Scan for the cell matching the given text and deliver its [x, y] coordinate at center. 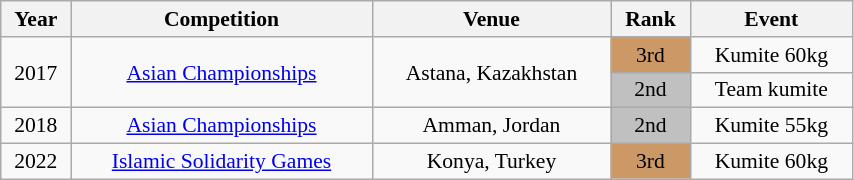
Rank [651, 19]
Kumite 55kg [771, 126]
Amman, Jordan [491, 126]
Event [771, 19]
Islamic Solidarity Games [222, 162]
Astana, Kazakhstan [491, 72]
2017 [36, 72]
Team kumite [771, 90]
2018 [36, 126]
2022 [36, 162]
Year [36, 19]
Konya, Turkey [491, 162]
Competition [222, 19]
Venue [491, 19]
